Pinpoint the cell where the given text exists, returning its [x, y] midpoint coordinate. 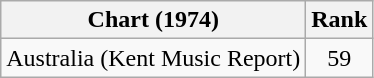
Rank [340, 20]
Chart (1974) [154, 20]
Australia (Kent Music Report) [154, 58]
59 [340, 58]
